Determine the (x, y) coordinate at the center of the cell enclosing the given text.  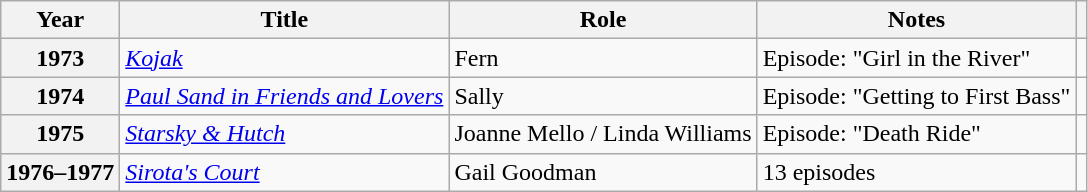
Notes (916, 20)
Episode: "Girl in the River" (916, 58)
Joanne Mello / Linda Williams (603, 134)
Year (60, 20)
1973 (60, 58)
13 episodes (916, 172)
1976–1977 (60, 172)
1974 (60, 96)
Paul Sand in Friends and Lovers (284, 96)
Gail Goodman (603, 172)
Starsky & Hutch (284, 134)
1975 (60, 134)
Title (284, 20)
Kojak (284, 58)
Role (603, 20)
Sally (603, 96)
Fern (603, 58)
Episode: "Getting to First Bass" (916, 96)
Episode: "Death Ride" (916, 134)
Sirota's Court (284, 172)
